For the text-containing cell, return its midpoint in [X, Y] coordinate format. 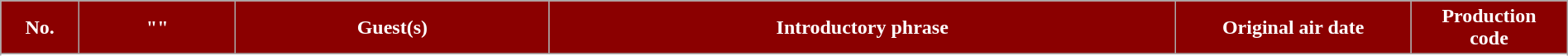
"" [157, 28]
Original air date [1293, 28]
Introductory phrase [863, 28]
No. [40, 28]
Guest(s) [392, 28]
Production code [1489, 28]
